Provide the (X, Y) coordinate of the cell's center where the given text is located.  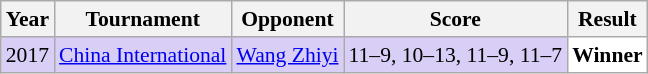
China International (142, 55)
Year (28, 19)
2017 (28, 55)
Score (456, 19)
Tournament (142, 19)
11–9, 10–13, 11–9, 11–7 (456, 55)
Winner (608, 55)
Wang Zhiyi (287, 55)
Result (608, 19)
Opponent (287, 19)
